Pinpoint the cell where the given text exists, returning its (x, y) midpoint coordinate. 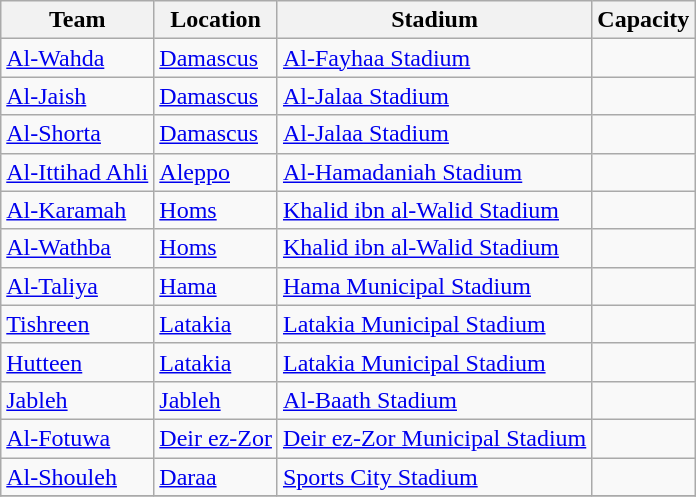
Hama Municipal Stadium (434, 286)
Al-Taliya (78, 286)
Al-Wahda (78, 58)
Al-Shouleh (78, 477)
Location (216, 20)
Capacity (644, 20)
Deir ez-Zor (216, 438)
Al-Fayhaa Stadium (434, 58)
Al-Ittihad Ahli (78, 172)
Deir ez-Zor Municipal Stadium (434, 438)
Al-Fotuwa (78, 438)
Daraa (216, 477)
Al-Shorta (78, 134)
Stadium (434, 20)
Hutteen (78, 362)
Al-Wathba (78, 248)
Team (78, 20)
Hama (216, 286)
Sports City Stadium (434, 477)
Al-Hamadaniah Stadium (434, 172)
Al-Jaish (78, 96)
Tishreen (78, 324)
Al-Karamah (78, 210)
Aleppo (216, 172)
Al-Baath Stadium (434, 400)
